From the cell containing the given text, extract its center point as (X, Y) coordinate. 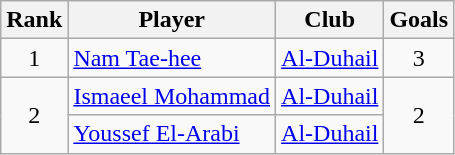
Youssef El-Arabi (172, 134)
1 (34, 58)
3 (419, 58)
Nam Tae-hee (172, 58)
Ismaeel Mohammad (172, 96)
Club (330, 20)
Goals (419, 20)
Player (172, 20)
Rank (34, 20)
